Find where the given text appears and provide that cell's center as [x, y] coordinate. 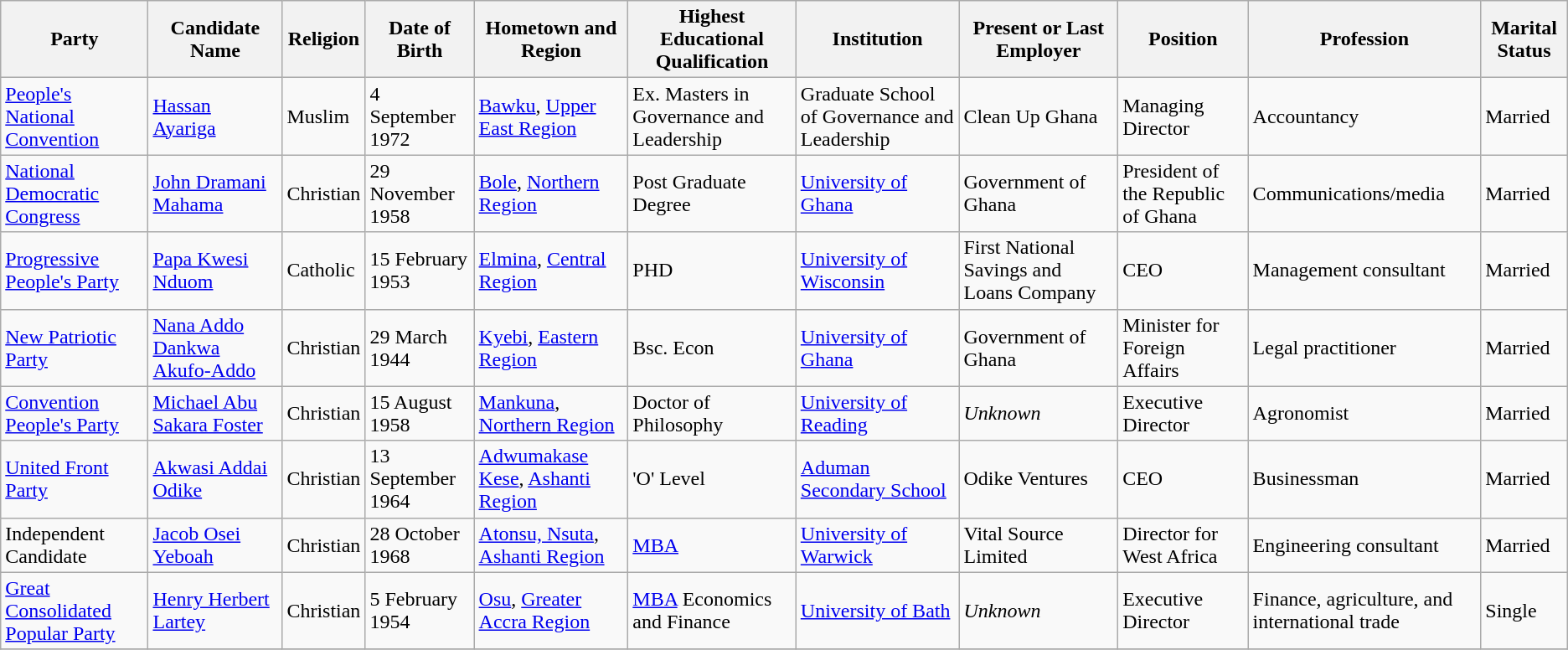
Managing Director [1183, 116]
Bawku, Upper East Region [551, 116]
Michael Abu Sakara Foster [215, 414]
United Front Party [75, 479]
Convention People's Party [75, 414]
Management consultant [1364, 271]
13 September 1964 [420, 479]
Post Graduate Degree [712, 193]
Profession [1364, 39]
Institution [878, 39]
15 August 1958 [420, 414]
Date of Birth [420, 39]
Muslim [323, 116]
University of Reading [878, 414]
Graduate School of Governance and Leadership [878, 116]
John Dramani Mahama [215, 193]
Great Consolidated Popular Party [75, 611]
Marital Status [1524, 39]
Finance, agriculture, and international trade [1364, 611]
Atonsu, Nsuta, Ashanti Region [551, 544]
Religion [323, 39]
Position [1183, 39]
University of Bath [878, 611]
University of Warwick [878, 544]
29 November 1958 [420, 193]
5 February 1954 [420, 611]
Bsc. Econ [712, 348]
Jacob Osei Yeboah [215, 544]
MBA Economics and Finance [712, 611]
Adwumakase Kese, Ashanti Region [551, 479]
Engineering consultant [1364, 544]
Bole, Northern Region [551, 193]
Henry Herbert Lartey [215, 611]
People's National Convention [75, 116]
Legal practitioner [1364, 348]
Businessman [1364, 479]
Doctor of Philosophy [712, 414]
National Democratic Congress [75, 193]
15 February 1953 [420, 271]
Hometown and Region [551, 39]
Independent Candidate [75, 544]
28 October 1968 [420, 544]
Minister for Foreign Affairs [1183, 348]
Present or Last Employer [1039, 39]
Nana Addo Dankwa Akufo-Addo [215, 348]
Clean Up Ghana [1039, 116]
University of Wisconsin [878, 271]
Accountancy [1364, 116]
Vital Source Limited [1039, 544]
New Patriotic Party [75, 348]
Catholic [323, 271]
Aduman Secondary School [878, 479]
Party [75, 39]
PHD [712, 271]
President of the Republic of Ghana [1183, 193]
Agronomist [1364, 414]
First National Savings and Loans Company [1039, 271]
Osu, Greater Accra Region [551, 611]
Kyebi, Eastern Region [551, 348]
MBA [712, 544]
Elmina, Central Region [551, 271]
Mankuna, Northern Region [551, 414]
'O' Level [712, 479]
Odike Ventures [1039, 479]
Ex. Masters in Governance and Leadership [712, 116]
Communications/media [1364, 193]
Papa Kwesi Nduom [215, 271]
29 March 1944 [420, 348]
Single [1524, 611]
4 September 1972 [420, 116]
Highest Educational Qualification [712, 39]
Director for West Africa [1183, 544]
Progressive People's Party [75, 271]
Candidate Name [215, 39]
Hassan Ayariga [215, 116]
Akwasi Addai Odike [215, 479]
